Scan for the cell matching the given text and deliver its (x, y) coordinate at center. 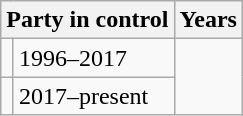
1996–2017 (94, 58)
Party in control (88, 20)
Years (208, 20)
2017–present (94, 96)
